Extract the [X, Y] coordinate from the center of the cell holding the provided text.  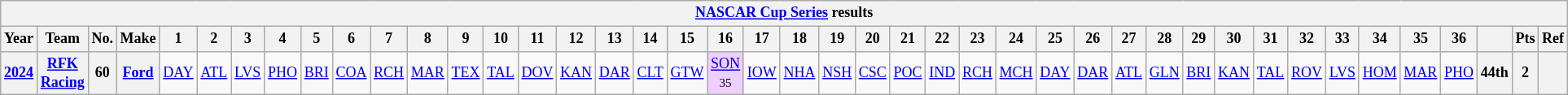
36 [1459, 39]
11 [537, 39]
33 [1342, 39]
COA [352, 73]
Team [62, 39]
CLT [650, 73]
35 [1421, 39]
IND [943, 73]
1 [178, 39]
18 [799, 39]
Make [138, 39]
44th [1495, 73]
Pts [1526, 39]
31 [1270, 39]
MCH [1016, 73]
No. [103, 39]
HOM [1379, 73]
24 [1016, 39]
21 [908, 39]
22 [943, 39]
NASCAR Cup Series results [785, 13]
28 [1164, 39]
34 [1379, 39]
4 [283, 39]
NSH [837, 73]
13 [614, 39]
27 [1129, 39]
10 [501, 39]
23 [978, 39]
17 [762, 39]
9 [466, 39]
GTW [687, 73]
DOV [537, 73]
Ford [138, 73]
NHA [799, 73]
6 [352, 39]
RFK Racing [62, 73]
IOW [762, 73]
8 [427, 39]
16 [726, 39]
Ref [1553, 39]
POC [908, 73]
7 [389, 39]
29 [1198, 39]
30 [1234, 39]
12 [576, 39]
5 [316, 39]
26 [1093, 39]
GLN [1164, 73]
Year [20, 39]
19 [837, 39]
CSC [873, 73]
SON35 [726, 73]
20 [873, 39]
14 [650, 39]
60 [103, 73]
3 [247, 39]
2024 [20, 73]
ROV [1307, 73]
25 [1055, 39]
15 [687, 39]
TEX [466, 73]
32 [1307, 39]
